Locate the cell with the specified text and output its [x, y] center coordinate. 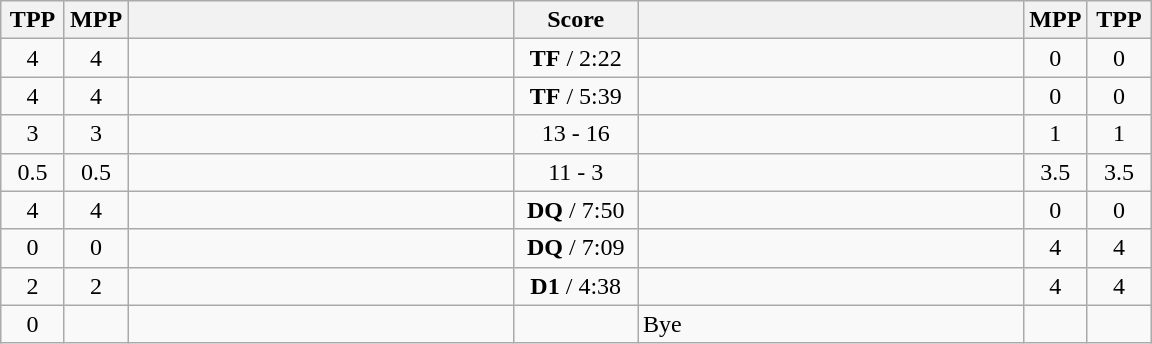
Score [576, 20]
TF / 5:39 [576, 96]
D1 / 4:38 [576, 286]
13 - 16 [576, 134]
DQ / 7:09 [576, 248]
11 - 3 [576, 172]
TF / 2:22 [576, 58]
DQ / 7:50 [576, 210]
Bye [831, 324]
